Return the [X, Y] coordinate for the center point of the cell that contains the specified text.  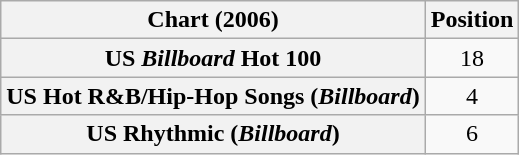
18 [472, 58]
Chart (2006) [213, 20]
US Billboard Hot 100 [213, 58]
6 [472, 134]
Position [472, 20]
US Hot R&B/Hip-Hop Songs (Billboard) [213, 96]
4 [472, 96]
US Rhythmic (Billboard) [213, 134]
